Provide the [X, Y] coordinate of the cell's center where the given text is located.  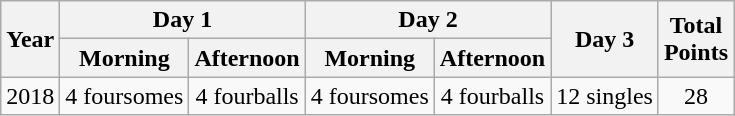
Year [30, 39]
TotalPoints [696, 39]
Day 1 [182, 20]
12 singles [605, 96]
2018 [30, 96]
Day 3 [605, 39]
28 [696, 96]
Day 2 [428, 20]
